Detect which cell encompasses the target text, then output its (X, Y) center coordinate. 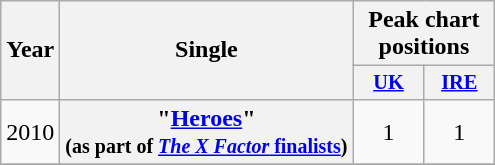
Single (206, 50)
IRE (460, 83)
2010 (30, 132)
Peak chart positions (424, 34)
UK (388, 83)
"Heroes"(as part of The X Factor finalists) (206, 132)
Year (30, 50)
